Search for the cell housing the specified text and yield its (x, y) center coordinate. 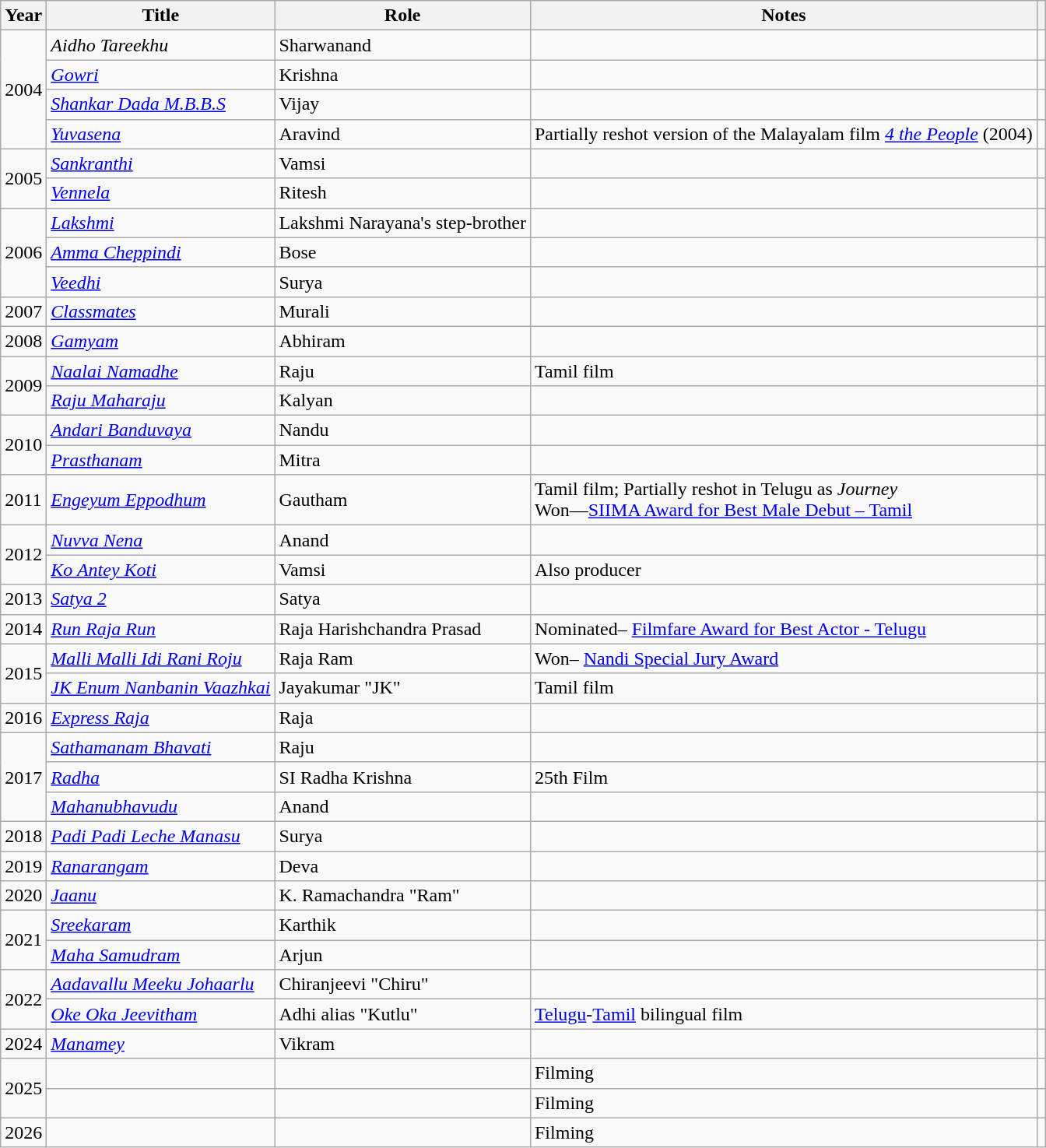
Aidho Tareekhu (160, 45)
Maha Samudram (160, 955)
2011 (23, 500)
Title (160, 16)
Aadavallu Meeku Johaarlu (160, 985)
Nuvva Nena (160, 540)
2017 (23, 777)
Satya 2 (160, 599)
Arjun (403, 955)
Yuvasena (160, 134)
2025 (23, 1088)
Shankar Dada M.B.B.S (160, 104)
Role (403, 16)
Amma Cheppindi (160, 252)
Nominated– Filmfare Award for Best Actor - Telugu (783, 629)
2020 (23, 896)
Nandu (403, 430)
Gowri (160, 75)
Express Raja (160, 718)
2008 (23, 341)
Raja Harishchandra Prasad (403, 629)
Sreekaram (160, 925)
Deva (403, 866)
Bose (403, 252)
SI Radha Krishna (403, 777)
Mahanubhavudu (160, 806)
2010 (23, 445)
Raja Ram (403, 658)
2019 (23, 866)
Ritesh (403, 193)
Tamil film; Partially reshot in Telugu as JourneyWon—SIIMA Award for Best Male Debut – Tamil (783, 500)
2006 (23, 252)
Chiranjeevi "Chiru" (403, 985)
Notes (783, 16)
2004 (23, 90)
Jaanu (160, 896)
Naalai Namadhe (160, 371)
2026 (23, 1132)
2022 (23, 999)
Vikram (403, 1044)
Gamyam (160, 341)
2014 (23, 629)
Padi Padi Leche Manasu (160, 836)
2016 (23, 718)
2007 (23, 311)
2012 (23, 555)
Aravind (403, 134)
Murali (403, 311)
Ko Antey Koti (160, 570)
Ranarangam (160, 866)
Adhi alias "Kutlu" (403, 1014)
2005 (23, 178)
Lakshmi (160, 223)
Sharwanand (403, 45)
Andari Banduvaya (160, 430)
K. Ramachandra "Ram" (403, 896)
Raja (403, 718)
Sathamanam Bhavati (160, 747)
Radha (160, 777)
Also producer (783, 570)
Partially reshot version of the Malayalam film 4 the People (2004) (783, 134)
Won– Nandi Special Jury Award (783, 658)
2009 (23, 386)
Oke Oka Jeevitham (160, 1014)
Mitra (403, 460)
Lakshmi Narayana's step-brother (403, 223)
Sankranthi (160, 163)
Vijay (403, 104)
Classmates (160, 311)
Year (23, 16)
Gautham (403, 500)
Veedhi (160, 282)
Abhiram (403, 341)
Run Raja Run (160, 629)
Satya (403, 599)
2024 (23, 1044)
JK Enum Nanbanin Vaazhkai (160, 688)
2015 (23, 673)
25th Film (783, 777)
Raju Maharaju (160, 401)
Kalyan (403, 401)
Karthik (403, 925)
Engeyum Eppodhum (160, 500)
Krishna (403, 75)
Manamey (160, 1044)
2018 (23, 836)
Prasthanam (160, 460)
Jayakumar "JK" (403, 688)
Malli Malli Idi Rani Roju (160, 658)
2013 (23, 599)
2021 (23, 940)
Telugu-Tamil bilingual film (783, 1014)
Vennela (160, 193)
